Scan for the cell matching the given text and deliver its (x, y) coordinate at center. 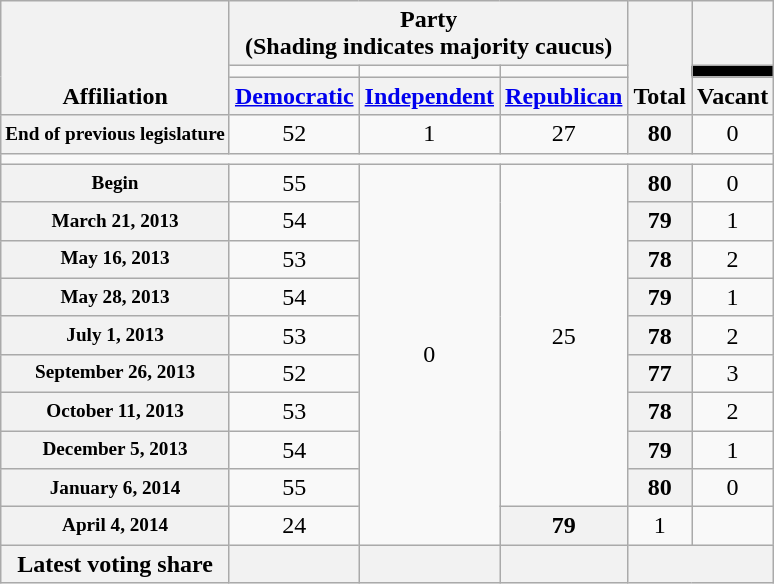
End of previous legislature (116, 134)
October 11, 2013 (116, 411)
May 16, 2013 (116, 259)
Vacant (733, 96)
September 26, 2013 (116, 373)
24 (294, 526)
Begin (116, 183)
77 (660, 373)
Republican (564, 96)
25 (564, 336)
Total (660, 58)
January 6, 2014 (116, 488)
Democratic (294, 96)
3 (733, 373)
Affiliation (116, 58)
March 21, 2013 (116, 221)
Latest voting share (116, 564)
December 5, 2013 (116, 449)
July 1, 2013 (116, 335)
Party (Shading indicates majority caucus) (428, 34)
Independent (429, 96)
27 (564, 134)
May 28, 2013 (116, 297)
April 4, 2014 (116, 526)
